Provide the [x, y] coordinate of the cell's center where the given text is located.  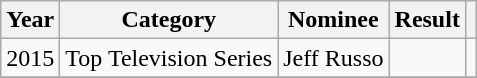
Nominee [334, 20]
Category [169, 20]
Top Television Series [169, 58]
2015 [30, 58]
Jeff Russo [334, 58]
Year [30, 20]
Result [427, 20]
